Return (x, y) of the center of cell containing provided text 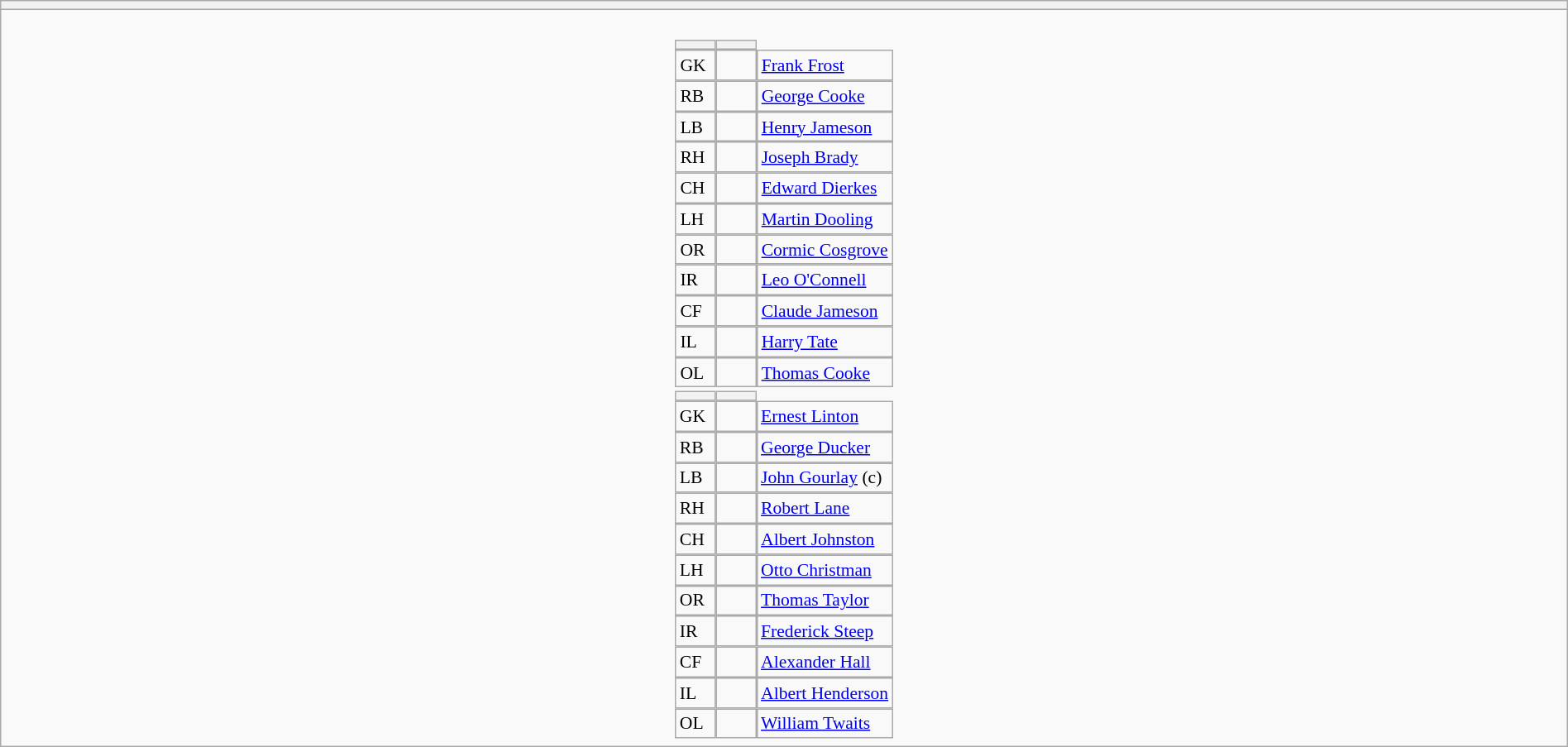
Alexander Hall (825, 662)
Robert Lane (825, 508)
Leo O'Connell (825, 280)
Claude Jameson (825, 311)
George Ducker (825, 447)
Otto Christman (825, 569)
William Twaits (825, 723)
John Gourlay (c) (825, 478)
Edward Dierkes (825, 189)
Frank Frost (825, 65)
Henry Jameson (825, 127)
Albert Johnston (825, 539)
George Cooke (825, 96)
Frederick Steep (825, 630)
Joseph Brady (825, 157)
Harry Tate (825, 341)
Ernest Linton (825, 417)
Cormic Cosgrove (825, 250)
Albert Henderson (825, 693)
Thomas Taylor (825, 601)
Martin Dooling (825, 218)
Thomas Cooke (825, 372)
